From the cell containing the given text, extract its center point as (X, Y) coordinate. 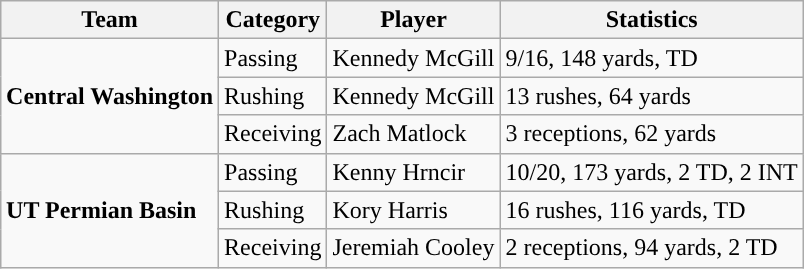
Central Washington (110, 96)
Statistics (652, 20)
Category (273, 20)
16 rushes, 116 yards, TD (652, 210)
10/20, 173 yards, 2 TD, 2 INT (652, 172)
UT Permian Basin (110, 210)
Kory Harris (414, 210)
2 receptions, 94 yards, 2 TD (652, 248)
Zach Matlock (414, 134)
9/16, 148 yards, TD (652, 58)
3 receptions, 62 yards (652, 134)
Player (414, 20)
Jeremiah Cooley (414, 248)
13 rushes, 64 yards (652, 96)
Team (110, 20)
Kenny Hrncir (414, 172)
